Scan for the cell matching the given text and deliver its (x, y) coordinate at center. 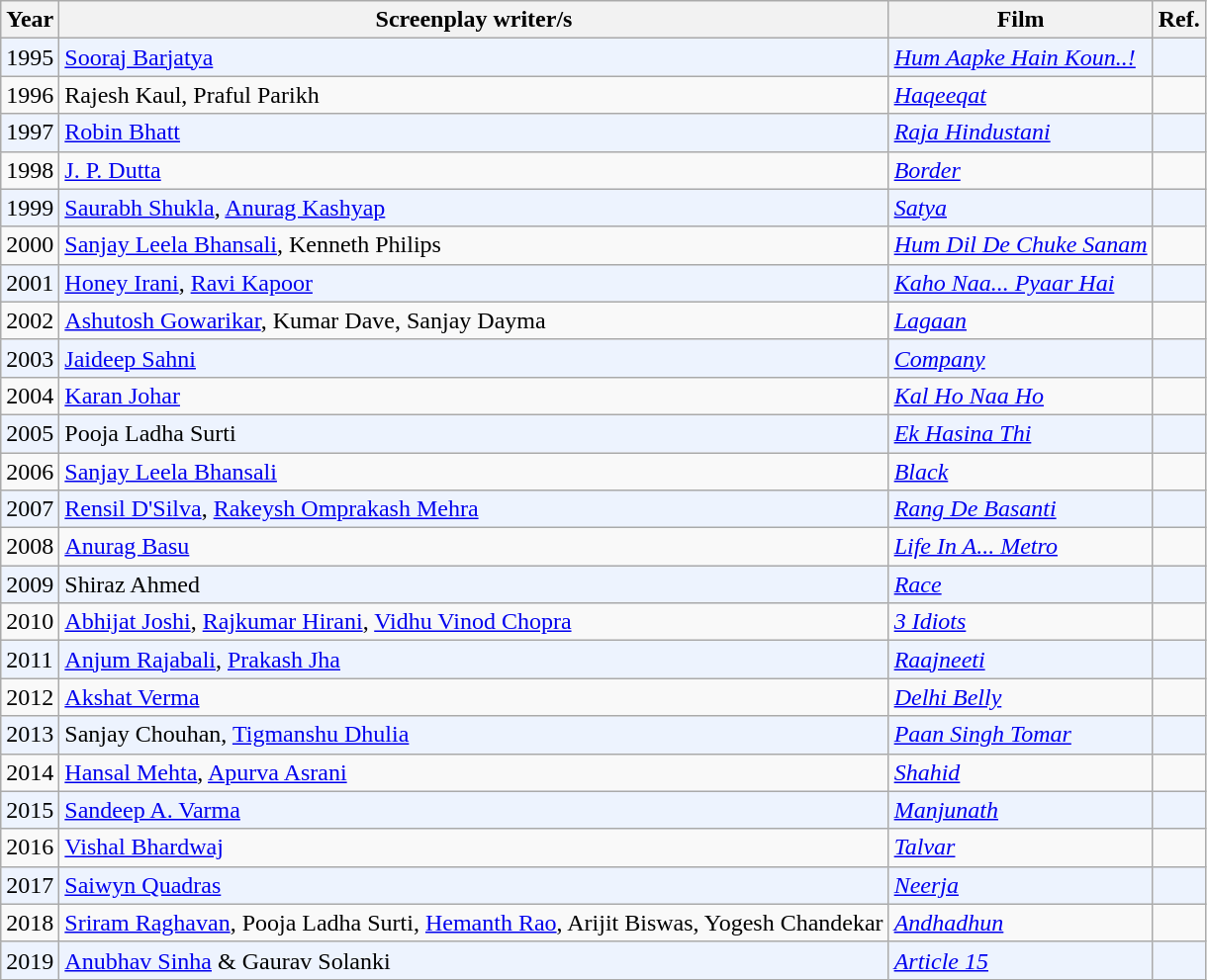
3 Idiots (1021, 622)
Delhi Belly (1021, 697)
Satya (1021, 208)
2005 (30, 433)
Rensil D'Silva, Rakeysh Omprakash Mehra (474, 509)
Rajesh Kaul, Praful Parikh (474, 95)
Kal Ho Naa Ho (1021, 396)
2013 (30, 735)
2014 (30, 772)
2000 (30, 245)
J. P. Dutta (474, 170)
Company (1021, 358)
Sooraj Barjatya (474, 57)
2012 (30, 697)
Neerja (1021, 885)
2019 (30, 960)
Sanjay Leela Bhansali (474, 472)
2016 (30, 847)
2002 (30, 320)
Saiwyn Quadras (474, 885)
2006 (30, 472)
Black (1021, 472)
Anubhav Sinha & Gaurav Solanki (474, 960)
Raja Hindustani (1021, 133)
Shahid (1021, 772)
Border (1021, 170)
Vishal Bhardwaj (474, 847)
Pooja Ladha Surti (474, 433)
Jaideep Sahni (474, 358)
Sriram Raghavan, Pooja Ladha Surti, Hemanth Rao, Arijit Biswas, Yogesh Chandekar (474, 923)
1998 (30, 170)
2017 (30, 885)
Lagaan (1021, 320)
Life In A... Metro (1021, 547)
Andhadhun (1021, 923)
1997 (30, 133)
Abhijat Joshi, Rajkumar Hirani, Vidhu Vinod Chopra (474, 622)
Sandeep A. Varma (474, 810)
Paan Singh Tomar (1021, 735)
1995 (30, 57)
2001 (30, 283)
2018 (30, 923)
Akshat Verma (474, 697)
Manjunath (1021, 810)
Film (1021, 20)
2010 (30, 622)
Hum Aapke Hain Koun..! (1021, 57)
2004 (30, 396)
Saurabh Shukla, Anurag Kashyap (474, 208)
Robin Bhatt (474, 133)
Rang De Basanti (1021, 509)
Sanjay Chouhan, Tigmanshu Dhulia (474, 735)
Karan Johar (474, 396)
Ref. (1179, 20)
Anjum Rajabali, Prakash Jha (474, 660)
Haqeeqat (1021, 95)
1996 (30, 95)
Hansal Mehta, Apurva Asrani (474, 772)
1999 (30, 208)
2009 (30, 584)
Article 15 (1021, 960)
2003 (30, 358)
Sanjay Leela Bhansali, Kenneth Philips (474, 245)
Ashutosh Gowarikar, Kumar Dave, Sanjay Dayma (474, 320)
2008 (30, 547)
Race (1021, 584)
Year (30, 20)
Kaho Naa... Pyaar Hai (1021, 283)
Raajneeti (1021, 660)
Shiraz Ahmed (474, 584)
Anurag Basu (474, 547)
Honey Irani, Ravi Kapoor (474, 283)
Hum Dil De Chuke Sanam (1021, 245)
2015 (30, 810)
Talvar (1021, 847)
Screenplay writer/s (474, 20)
Ek Hasina Thi (1021, 433)
2007 (30, 509)
2011 (30, 660)
